Return the [X, Y] coordinate for the center point of the cell that contains the specified text.  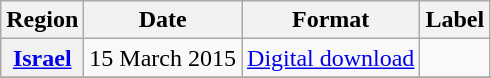
Format [331, 20]
Region [42, 20]
15 March 2015 [163, 58]
Label [455, 20]
Date [163, 20]
Digital download [331, 58]
Israel [42, 58]
